Return the (x, y) coordinate for the center point of the cell that contains the specified text.  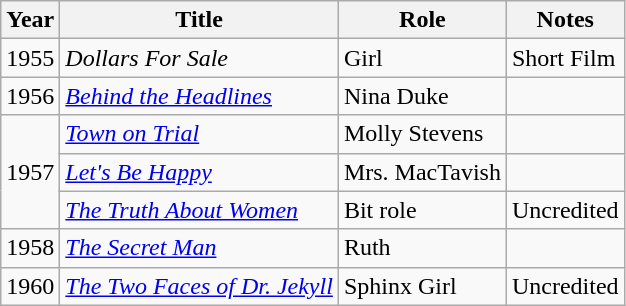
1960 (30, 286)
Bit role (422, 210)
1957 (30, 172)
Mrs. MacTavish (422, 172)
Year (30, 20)
Notes (565, 20)
Role (422, 20)
Let's Be Happy (200, 172)
The Two Faces of Dr. Jekyll (200, 286)
1958 (30, 248)
Title (200, 20)
1956 (30, 96)
Nina Duke (422, 96)
Short Film (565, 58)
Ruth (422, 248)
Town on Trial (200, 134)
Dollars For Sale (200, 58)
1955 (30, 58)
The Secret Man (200, 248)
Molly Stevens (422, 134)
The Truth About Women (200, 210)
Sphinx Girl (422, 286)
Behind the Headlines (200, 96)
Girl (422, 58)
